Detect which cell encompasses the target text, then output its (x, y) center coordinate. 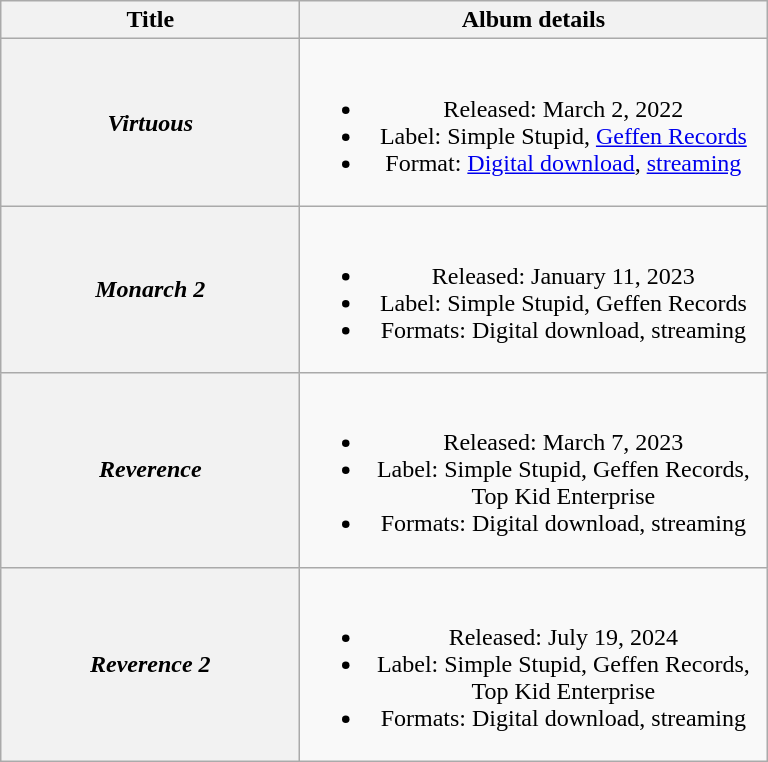
Released: March 7, 2023Label: Simple Stupid, Geffen Records, Top Kid EnterpriseFormats: Digital download, streaming (534, 470)
Album details (534, 20)
Released: July 19, 2024Label: Simple Stupid, Geffen Records, Top Kid EnterpriseFormats: Digital download, streaming (534, 664)
Reverence (150, 470)
Monarch 2 (150, 290)
Title (150, 20)
Virtuous (150, 122)
Released: March 2, 2022Label: Simple Stupid, Geffen RecordsFormat: Digital download, streaming (534, 122)
Released: January 11, 2023Label: Simple Stupid, Geffen RecordsFormats: Digital download, streaming (534, 290)
Reverence 2 (150, 664)
